Search for the cell housing the specified text and yield its (X, Y) center coordinate. 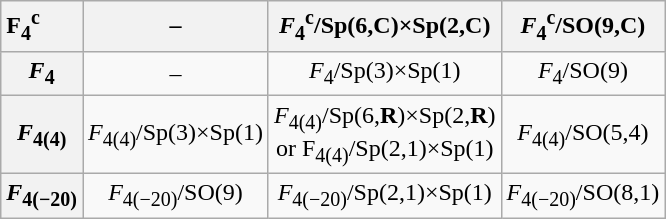
F4 (42, 74)
F4c (42, 26)
F4/SO(9) (583, 74)
F4(4)/Sp(3)×Sp(1) (176, 135)
F4(−20)/Sp(2,1)×Sp(1) (384, 196)
F4c/SO(9,C) (583, 26)
F4(4)/SO(5,4) (583, 135)
F4/Sp(3)×Sp(1) (384, 74)
F4(4)/Sp(6,R)×Sp(2,R) or F4(4)/Sp(2,1)×Sp(1) (384, 135)
F4(−20)/SO(9) (176, 196)
F4(−20)/SO(8,1) (583, 196)
F4(4) (42, 135)
F4(−20) (42, 196)
F4c/Sp(6,C)×Sp(2,C) (384, 26)
